From the cell containing the given text, extract its center point as [x, y] coordinate. 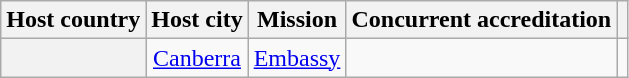
Embassy [297, 58]
Canberra [197, 58]
Mission [297, 20]
Host country [74, 20]
Host city [197, 20]
Concurrent accreditation [482, 20]
